Detect which cell encompasses the target text, then output its (x, y) center coordinate. 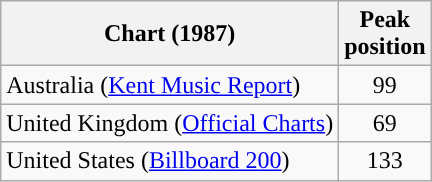
133 (385, 161)
Peakposition (385, 34)
Chart (1987) (170, 34)
Australia (Kent Music Report) (170, 85)
99 (385, 85)
69 (385, 123)
United Kingdom (Official Charts) (170, 123)
United States (Billboard 200) (170, 161)
